Determine the [x, y] coordinate at the center of the cell enclosing the given text.  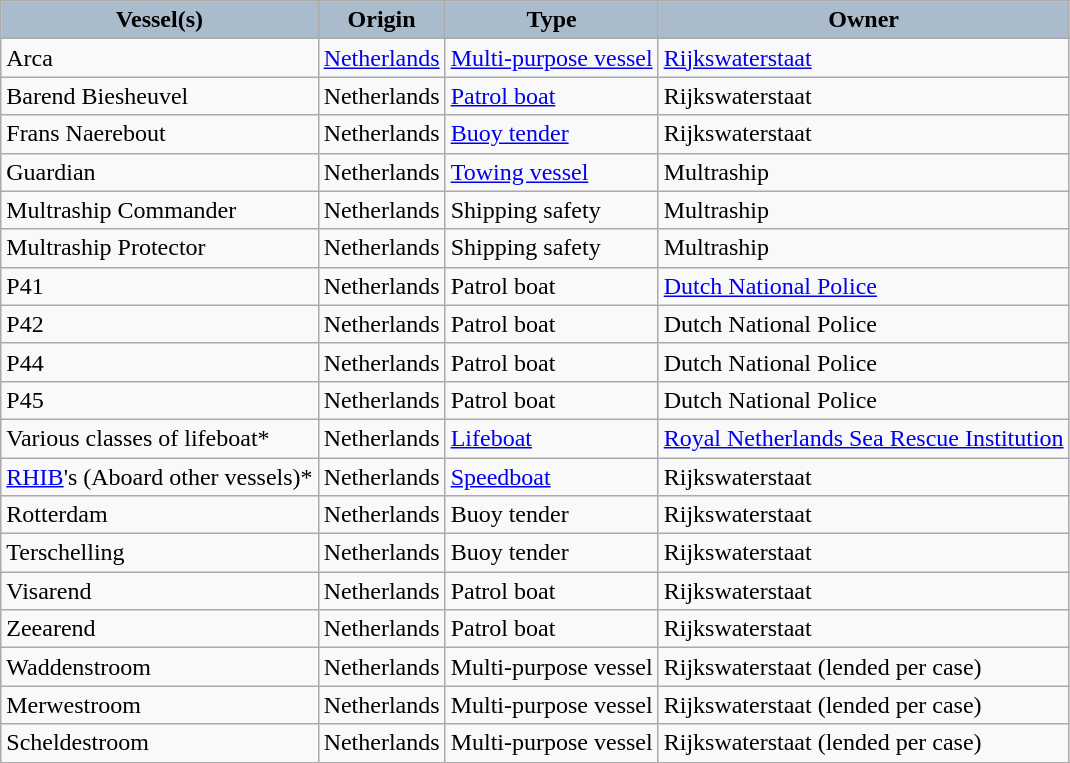
P45 [160, 400]
Arca [160, 58]
Towing vessel [552, 172]
Frans Naerebout [160, 134]
Scheldestroom [160, 743]
Visarend [160, 591]
Royal Netherlands Sea Rescue Institution [864, 438]
P44 [160, 362]
Origin [382, 20]
Guardian [160, 172]
Various classes of lifeboat* [160, 438]
Barend Biesheuvel [160, 96]
Lifeboat [552, 438]
Owner [864, 20]
P42 [160, 324]
Multraship Protector [160, 248]
Merwestroom [160, 705]
Terschelling [160, 553]
Multraship Commander [160, 210]
Waddenstroom [160, 667]
Zeearend [160, 629]
Vessel(s) [160, 20]
Rotterdam [160, 515]
P41 [160, 286]
RHIB's (Aboard other vessels)* [160, 477]
Speedboat [552, 477]
Type [552, 20]
